Pinpoint the cell where the given text exists, returning its (x, y) midpoint coordinate. 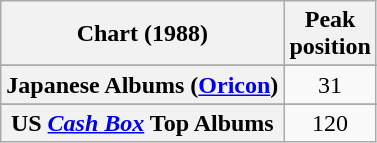
US Cash Box Top Albums (142, 123)
Chart (1988) (142, 34)
120 (330, 123)
31 (330, 85)
Japanese Albums (Oricon) (142, 85)
Peakposition (330, 34)
